Identify which cell holds the provided text, then report its (X, Y) central coordinate. 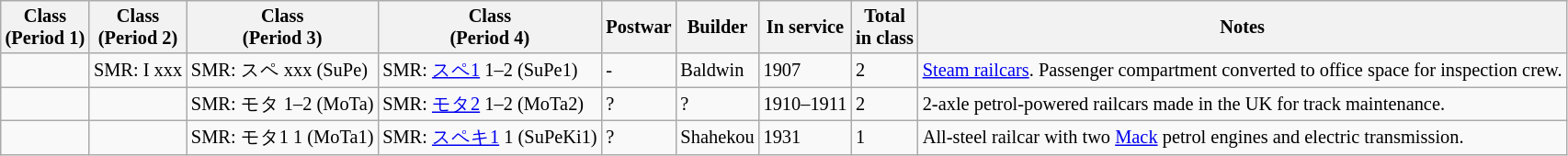
1 (884, 138)
SMR: モタ2 1–2 (MoTa2) (489, 105)
Steam railcars. Passenger compartment converted to office space for inspection crew. (1243, 70)
Postwar (638, 27)
Class(Period 1) (45, 27)
- (638, 70)
Builder (718, 27)
Notes (1243, 27)
SMR: スペキ1 1 (SuPeKi1) (489, 138)
SMR: スペ xxx (SuPe) (282, 70)
1907 (805, 70)
Baldwin (718, 70)
Class(Period 2) (138, 27)
SMR: モタ 1–2 (MoTa) (282, 105)
In service (805, 27)
2-axle petrol-powered railcars made in the UK for track maintenance. (1243, 105)
SMR: モタ1 1 (MoTa1) (282, 138)
SMR: スペ1 1–2 (SuPe1) (489, 70)
Class(Period 4) (489, 27)
All-steel railcar with two Mack petrol engines and electric transmission. (1243, 138)
1931 (805, 138)
1910–1911 (805, 105)
Totalin class (884, 27)
Shahekou (718, 138)
Class(Period 3) (282, 27)
SMR: I xxx (138, 70)
